Determine the (x, y) coordinate at the center of the cell enclosing the given text.  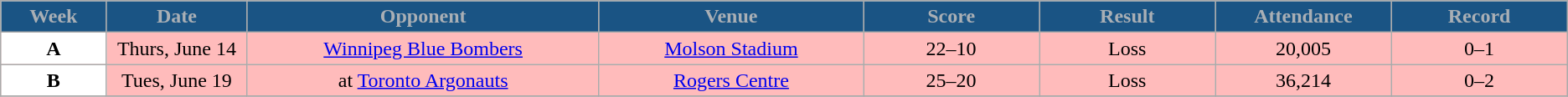
Score (952, 17)
B (54, 80)
Attendance (1303, 17)
Thurs, June 14 (177, 48)
Molson Stadium (730, 48)
Rogers Centre (730, 80)
25–20 (952, 80)
0–2 (1479, 80)
0–1 (1479, 48)
Result (1127, 17)
A (54, 48)
Opponent (423, 17)
22–10 (952, 48)
36,214 (1303, 80)
Venue (730, 17)
Date (177, 17)
Tues, June 19 (177, 80)
20,005 (1303, 48)
Week (54, 17)
Record (1479, 17)
Winnipeg Blue Bombers (423, 48)
at Toronto Argonauts (423, 80)
